Scan for the cell matching the given text and deliver its (X, Y) coordinate at center. 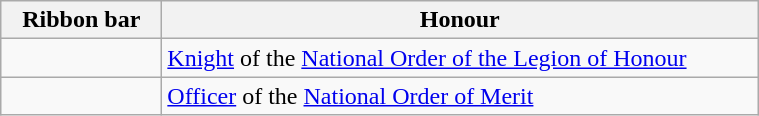
Honour (460, 20)
Officer of the National Order of Merit (460, 96)
Knight of the National Order of the Legion of Honour (460, 58)
Ribbon bar (82, 20)
